Detect which cell encompasses the target text, then output its (X, Y) center coordinate. 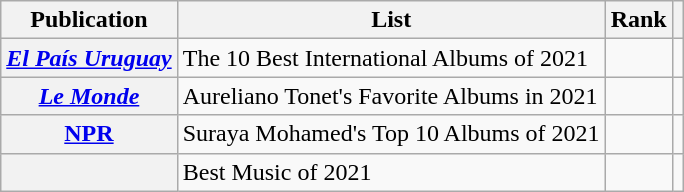
List (391, 20)
NPR (89, 134)
El País Uruguay (89, 58)
Best Music of 2021 (391, 172)
Suraya Mohamed's Top 10 Albums of 2021 (391, 134)
The 10 Best International Albums of 2021 (391, 58)
Rank (638, 20)
Publication (89, 20)
Le Monde (89, 96)
Aureliano Tonet's Favorite Albums in 2021 (391, 96)
